Search for the cell housing the specified text and yield its (x, y) center coordinate. 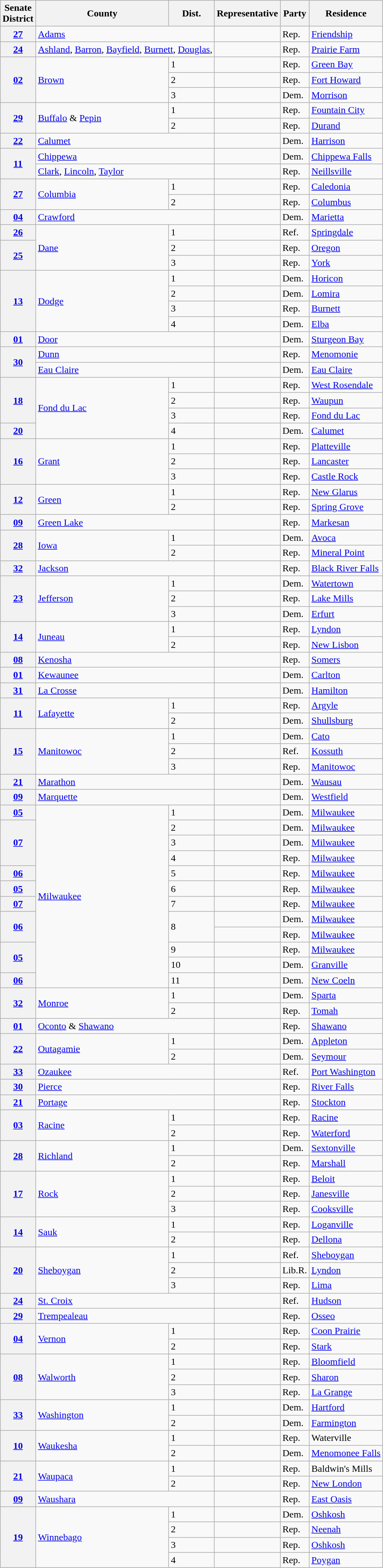
River Falls (346, 1087)
03 (18, 1125)
Kossuth (346, 751)
Dunn (125, 354)
Horicon (346, 278)
Mineral Point (346, 553)
Platteville (346, 446)
Lima (346, 1285)
Pierce (125, 1087)
Marshall (346, 1163)
Dodge (102, 301)
Seymour (346, 1056)
Waupaca (102, 1476)
Chippewa (125, 156)
Neenah (346, 1530)
18 (18, 400)
Green (102, 500)
Lake Mills (346, 599)
Jefferson (102, 599)
Prairie Farm (346, 49)
Janesville (346, 1194)
Lomira (346, 293)
Clark, Lincoln, Taylor (125, 171)
Adams (125, 34)
Hamilton (346, 690)
Castle Rock (346, 477)
Grant (102, 461)
Marquette (125, 797)
Chippewa Falls (346, 156)
Argyle (346, 706)
La Grange (346, 1392)
Crawford (125, 217)
Elba (346, 324)
Friendship (346, 34)
Harrison (346, 141)
County (102, 14)
17 (18, 1194)
Loganville (346, 1224)
Iowa (102, 545)
Shawano (346, 1026)
Kenosha (125, 660)
23 (18, 599)
Rock (102, 1194)
Somers (346, 660)
Shullsburg (346, 721)
New Glarus (346, 492)
Brown (102, 80)
Baldwin's Mills (346, 1469)
12 (18, 500)
Menomonie (346, 354)
New London (346, 1484)
Oconto & Shawano (125, 1026)
Waupun (346, 400)
13 (18, 301)
New Coeln (346, 980)
Markesan (346, 522)
Representative (247, 14)
Dist. (191, 14)
Door (125, 339)
Kewaunee (125, 675)
Sextonville (346, 1148)
Westfield (346, 797)
Tomah (346, 1011)
Waterville (346, 1438)
Stockton (346, 1102)
Springdale (346, 233)
25 (18, 255)
31 (18, 690)
Menomonee Falls (346, 1453)
Jackson (125, 568)
19 (18, 1537)
02 (18, 80)
Port Washington (346, 1072)
Marietta (346, 217)
Marathon (125, 782)
Party (294, 14)
Morrison (346, 95)
6 (191, 888)
Bloomfield (346, 1362)
Hartford (346, 1407)
9 (191, 950)
Cooksville (346, 1209)
Richland (102, 1155)
Dellona (346, 1240)
Lafayette (102, 713)
St. Croix (125, 1301)
East Oasis (346, 1499)
Lib.R. (294, 1270)
Fountain City (346, 110)
Winnebago (102, 1537)
SenateDistrict (18, 14)
Residence (346, 14)
Waushara (125, 1499)
8 (191, 927)
Farmington (346, 1423)
Sauk (102, 1232)
Walworth (102, 1377)
New Lisbon (346, 644)
Buffalo & Pepin (102, 118)
16 (18, 461)
Osseo (346, 1316)
Trempealeau (125, 1316)
Poygan (346, 1560)
Black River Falls (346, 568)
Green Lake (125, 522)
Monroe (102, 1003)
Waterford (346, 1133)
Sturgeon Bay (346, 339)
Green Bay (346, 65)
Durand (346, 125)
7 (191, 904)
Waukesha (102, 1446)
Burnett (346, 309)
Vernon (102, 1339)
Oregon (346, 248)
26 (18, 233)
Columbia (102, 194)
Dane (102, 248)
Watertown (346, 583)
Sharon (346, 1377)
Carlton (346, 675)
Outagamie (102, 1049)
Ozaukee (125, 1072)
Granville (346, 965)
15 (18, 751)
Washington (102, 1415)
La Crosse (125, 690)
Hudson (346, 1301)
5 (191, 873)
Beloit (346, 1178)
Erfurt (346, 614)
Portage (125, 1102)
Wausau (346, 782)
Spring Grove (346, 507)
Fort Howard (346, 80)
Sparta (346, 995)
Coon Prairie (346, 1331)
Caledonia (346, 186)
York (346, 263)
Ashland, Barron, Bayfield, Burnett, Douglas, (125, 49)
Cato (346, 736)
Lancaster (346, 461)
Appleton (346, 1041)
Stark (346, 1346)
Columbus (346, 202)
West Rosendale (346, 385)
Avoca (346, 538)
Neillsville (346, 171)
Juneau (102, 637)
